Identify which cell holds the provided text, then report its [x, y] central coordinate. 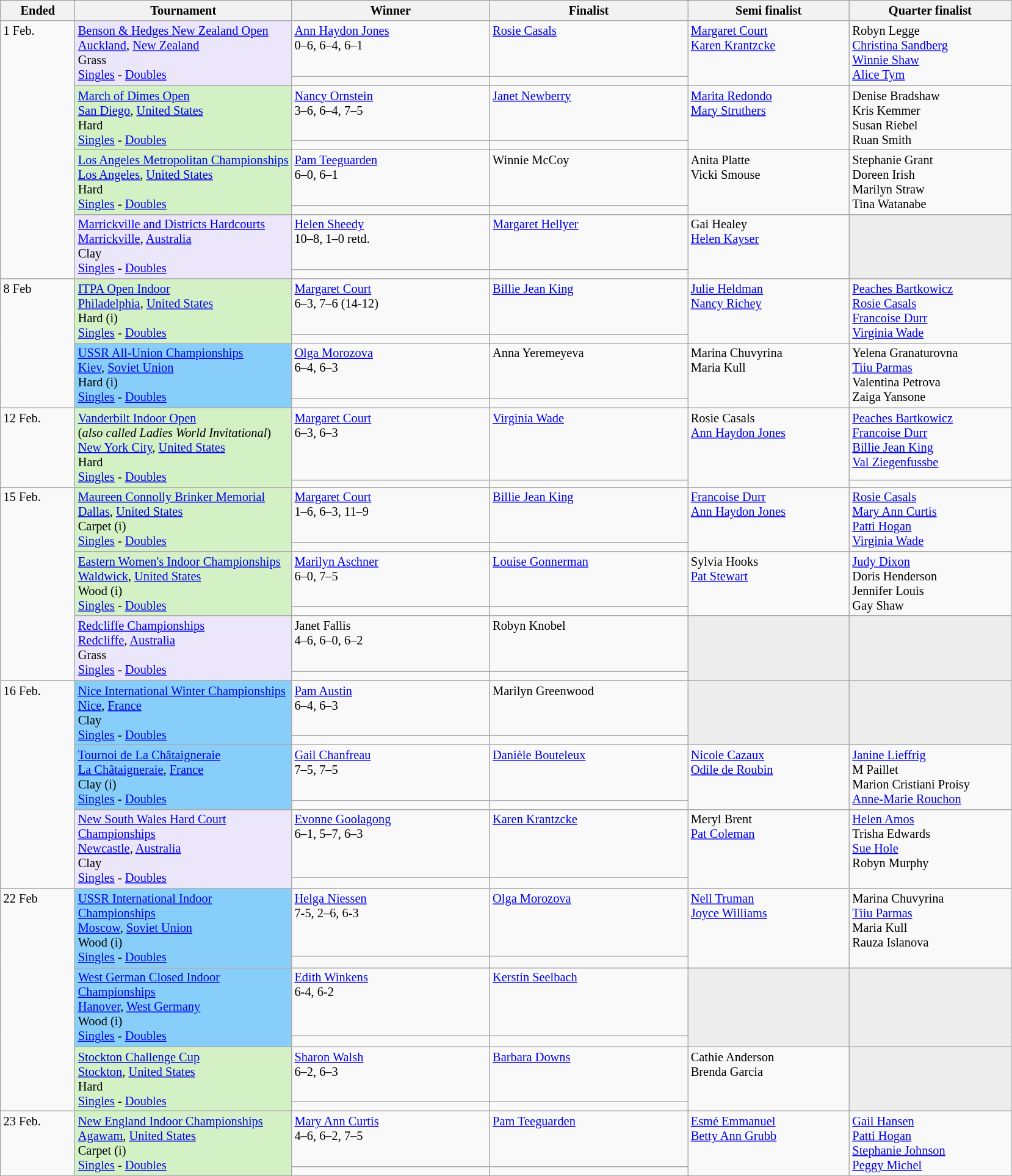
Olga Morozova6–4, 6–3 [391, 370]
Esmé Emmanuel Betty Ann Grubb [769, 1143]
Helen Amos Trisha Edwards Sue Hole Robyn Murphy [930, 849]
Virginia Wade [588, 444]
Peaches Bartkowicz Francoise Durr Billie Jean King Val Ziegenfussbe [930, 444]
Nell Truman Joyce Williams [769, 928]
Winner [391, 10]
Evonne Goolagong 6–1, 5–7, 6–3 [391, 843]
New England Indoor ChampionshipsAgawam, United StatesCarpet (i)Singles - Doubles [183, 1143]
Los Angeles Metropolitan ChampionshipsLos Angeles, United StatesHardSingles - Doubles [183, 182]
Finalist [588, 10]
Maureen Connolly Brinker MemorialDallas, United StatesCarpet (i)Singles - Doubles [183, 519]
Marrickville and Districts HardcourtsMarrickville, AustraliaClaySingles - Doubles [183, 247]
Rosie Casals Ann Haydon Jones [769, 447]
Julie Heldman Nancy Richey [769, 311]
Danièle Bouteleux [588, 772]
Sharon Walsh 6–2, 6–3 [391, 1074]
23 Feb. [38, 1143]
Marilyn Aschner6–0, 7–5 [391, 579]
Stockton Challenge CupStockton, United StatesHardSingles - Doubles [183, 1079]
March of Dimes OpenSan Diego, United StatesHardSingles - Doubles [183, 118]
Vanderbilt Indoor Open(also called Ladies World Invitational)New York City, United StatesHardSingles - Doubles [183, 447]
Nice International Winter Championships Nice, FranceClaySingles - Doubles [183, 713]
Olga Morozova [588, 923]
Mary Ann Curtis4–6, 6–2, 7–5 [391, 1138]
Robyn Knobel [588, 643]
Gail Hansen Patti Hogan Stephanie Johnson Peggy Michel [930, 1143]
Tournoi de La ChâtaigneraieLa Châtaigneraie, FranceClay (i)Singles - Doubles [183, 777]
USSR International Indoor ChampionshipsMoscow, Soviet UnionWood (i)Singles - Doubles [183, 928]
Quarter finalist [930, 10]
Barbara Downs [588, 1074]
Francoise Durr Ann Haydon Jones [769, 519]
Ended [38, 10]
Margaret Hellyer [588, 242]
Marita Redondo Mary Struthers [769, 118]
Nancy Ornstein3–6, 6–4, 7–5 [391, 113]
Margaret Court Karen Krantzcke [769, 53]
Gai Healey Helen Kayser [769, 247]
Anna Yeremeyeva [588, 370]
Pam Teeguarden [588, 1138]
Meryl Brent Pat Coleman [769, 849]
Marilyn Greenwood [588, 708]
Judy Dixon Doris Henderson Jennifer Louis Gay Shaw [930, 583]
Benson & Hedges New Zealand OpenAuckland, New ZealandGrassSingles - Doubles [183, 53]
Marina Chuvyrina Tiiu Parmas Maria Kull Rauza Islanova [930, 928]
12 Feb. [38, 447]
Ann Haydon Jones0–6, 6–4, 6–1 [391, 48]
Semi finalist [769, 10]
Janet Fallis4–6, 6–0, 6–2 [391, 643]
Denise Bradshaw Kris Kemmer Susan Riebel Ruan Smith [930, 118]
Nicole Cazaux Odile de Roubin [769, 777]
Edith Winkens6-4, 6-2 [391, 1001]
Margaret Court6–3, 6–3 [391, 444]
Pam Teeguarden6–0, 6–1 [391, 177]
Peaches Bartkowicz Rosie Casals Francoise Durr Virginia Wade [930, 311]
Rosie Casals Mary Ann Curtis Patti Hogan Virginia Wade [930, 519]
Marina Chuvyrina Maria Kull [769, 375]
Robyn Legge Christina Sandberg Winnie Shaw Alice Tym [930, 53]
Pam Austin6–4, 6–3 [391, 708]
New South Wales Hard Court Championships Newcastle, AustraliaClaySingles - Doubles [183, 849]
Rosie Casals [588, 48]
Yelena Granaturovna Tiiu Parmas Valentina Petrova Zaiga Yansone [930, 375]
Margaret Court1–6, 6–3, 11–9 [391, 514]
Stephanie Grant Doreen Irish Marilyn Straw Tina Watanabe [930, 182]
Helen Sheedy10–8, 1–0 retd. [391, 242]
Louise Gonnerman [588, 579]
Redcliffe ChampionshipsRedcliffe, AustraliaGrassSingles - Doubles [183, 648]
16 Feb. [38, 785]
Winnie McCoy [588, 177]
Cathie Anderson Brenda Garcia [769, 1079]
1 Feb. [38, 150]
Sylvia Hooks Pat Stewart [769, 583]
Karen Krantzcke [588, 843]
Helga Niessen7-5, 2–6, 6-3 [391, 923]
Gail Chanfreau7–5, 7–5 [391, 772]
Eastern Women's Indoor ChampionshipsWaldwick, United StatesWood (i)Singles - Doubles [183, 583]
Kerstin Seelbach [588, 1001]
22 Feb [38, 1000]
Janet Newberry [588, 113]
Anita Platte Vicki Smouse [769, 182]
Tournament [183, 10]
ITPA Open IndoorPhiladelphia, United StatesHard (i)Singles - Doubles [183, 311]
Margaret Court6–3, 7–6 (14-12) [391, 306]
Janine Lieffrig M Paillet Marion Cristiani Proisy Anne-Marie Rouchon [930, 777]
15 Feb. [38, 583]
8 Feb [38, 343]
West German Closed Indoor ChampionshipsHanover, West GermanyWood (i)Singles - Doubles [183, 1007]
USSR All-Union ChampionshipsKiev, Soviet UnionHard (i)Singles - Doubles [183, 375]
